Extract the [X, Y] coordinate from the center of the cell holding the provided text.  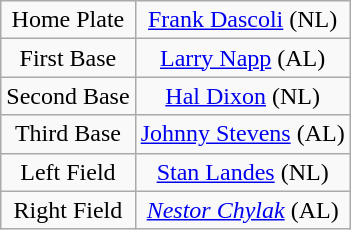
Frank Dascoli (NL) [242, 20]
Second Base [68, 96]
Stan Landes (NL) [242, 172]
Home Plate [68, 20]
Larry Napp (AL) [242, 58]
Right Field [68, 210]
Hal Dixon (NL) [242, 96]
Johnny Stevens (AL) [242, 134]
Nestor Chylak (AL) [242, 210]
First Base [68, 58]
Left Field [68, 172]
Third Base [68, 134]
